Determine the [X, Y] coordinate at the center of the cell enclosing the given text.  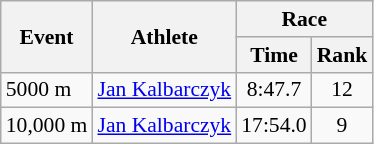
5000 m [47, 90]
Race [304, 19]
10,000 m [47, 126]
Event [47, 36]
Time [274, 55]
Rank [342, 55]
9 [342, 126]
17:54.0 [274, 126]
12 [342, 90]
8:47.7 [274, 90]
Athlete [164, 36]
